Locate the cell with the specified text and output its [x, y] center coordinate. 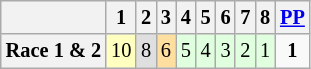
PP [292, 17]
10 [121, 51]
Race 1 & 2 [54, 51]
7 [245, 17]
